From the cell containing the given text, extract its center point as (x, y) coordinate. 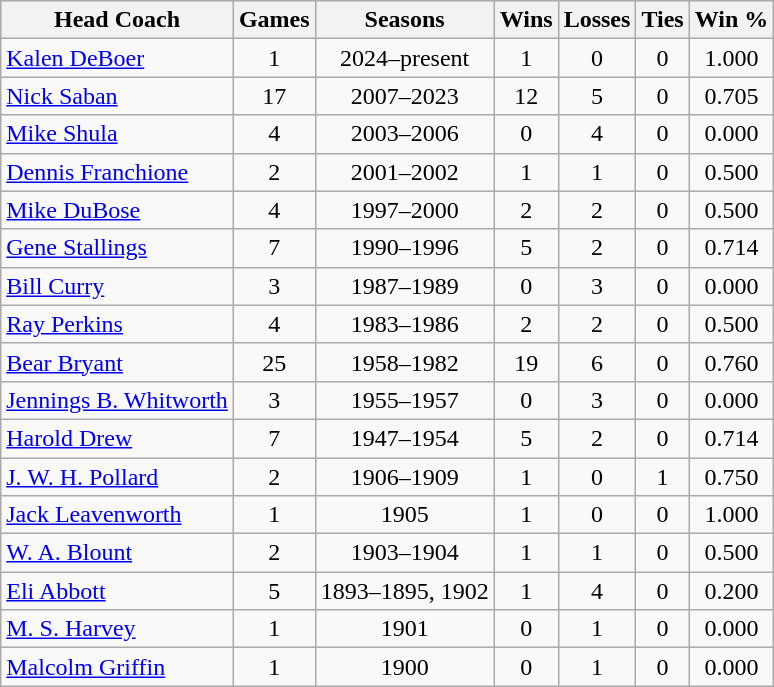
Dennis Franchione (118, 172)
Ray Perkins (118, 324)
Jack Leavenworth (118, 515)
1906–1909 (404, 477)
Losses (597, 20)
Games (274, 20)
2007–2023 (404, 96)
Jennings B. Whitworth (118, 400)
1947–1954 (404, 438)
J. W. H. Pollard (118, 477)
17 (274, 96)
Head Coach (118, 20)
25 (274, 362)
2001–2002 (404, 172)
6 (597, 362)
Win % (732, 20)
Gene Stallings (118, 248)
0.760 (732, 362)
Kalen DeBoer (118, 58)
Mike DuBose (118, 210)
Mike Shula (118, 134)
1903–1904 (404, 553)
1997–2000 (404, 210)
1900 (404, 667)
Wins (526, 20)
1983–1986 (404, 324)
2003–2006 (404, 134)
1955–1957 (404, 400)
1901 (404, 629)
Seasons (404, 20)
Bill Curry (118, 286)
Harold Drew (118, 438)
1987–1989 (404, 286)
1893–1895, 1902 (404, 591)
0.750 (732, 477)
Ties (662, 20)
Nick Saban (118, 96)
Eli Abbott (118, 591)
19 (526, 362)
2024–present (404, 58)
Malcolm Griffin (118, 667)
0.200 (732, 591)
Bear Bryant (118, 362)
1958–1982 (404, 362)
W. A. Blount (118, 553)
12 (526, 96)
0.705 (732, 96)
1990–1996 (404, 248)
1905 (404, 515)
M. S. Harvey (118, 629)
